Locate the cell with the specified text and output its (X, Y) center coordinate. 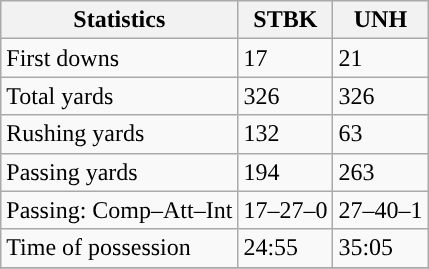
21 (380, 58)
24:55 (286, 248)
263 (380, 172)
First downs (120, 58)
Total yards (120, 96)
Time of possession (120, 248)
17–27–0 (286, 210)
Passing yards (120, 172)
UNH (380, 20)
STBK (286, 20)
194 (286, 172)
63 (380, 134)
35:05 (380, 248)
132 (286, 134)
Passing: Comp–Att–Int (120, 210)
27–40–1 (380, 210)
17 (286, 58)
Rushing yards (120, 134)
Statistics (120, 20)
